Determine the (X, Y) coordinate at the center of the cell enclosing the given text.  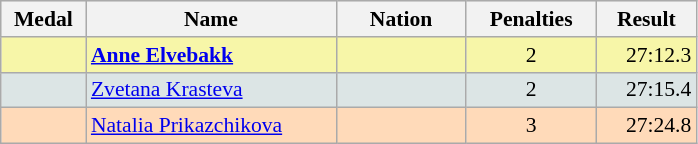
27:24.8 (646, 126)
Penalties (531, 19)
Nation (401, 19)
Natalia Prikazchikova (211, 126)
27:12.3 (646, 55)
27:15.4 (646, 90)
3 (531, 126)
Anne Elvebakk (211, 55)
Medal (44, 19)
Zvetana Krasteva (211, 90)
Result (646, 19)
Name (211, 19)
